From the cell containing the given text, extract its center point as (X, Y) coordinate. 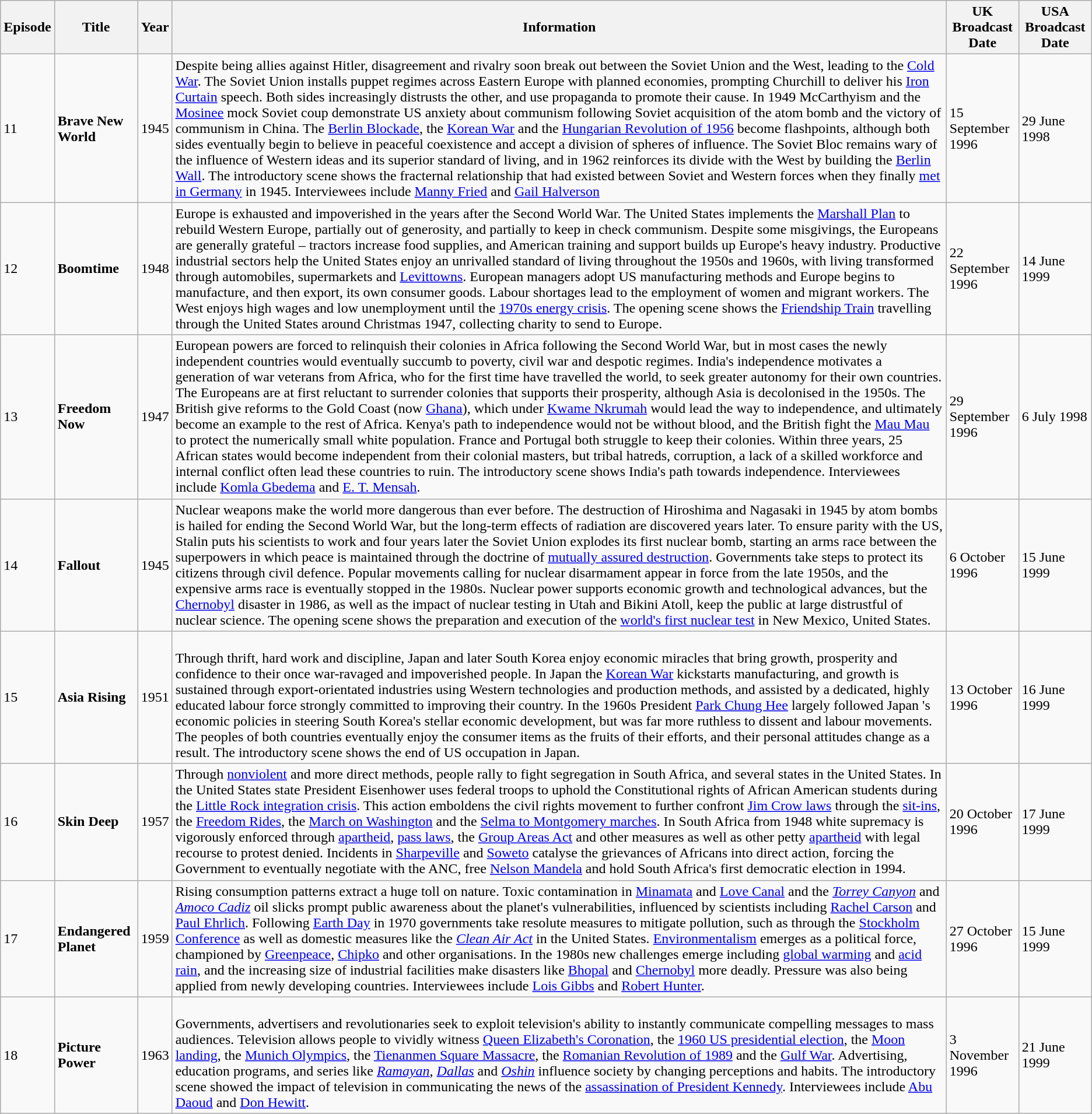
Skin Deep (96, 822)
Picture Power (96, 1055)
Fallout (96, 565)
1963 (155, 1055)
1947 (155, 416)
29 June 1998 (1055, 128)
Brave New World (96, 128)
16 (27, 822)
13 (27, 416)
Freedom Now (96, 416)
USA Broadcast Date (1055, 27)
18 (27, 1055)
15 (27, 698)
UK Broadcast Date (982, 27)
Boomtime (96, 268)
16 June 1999 (1055, 698)
1948 (155, 268)
1951 (155, 698)
Title (96, 27)
Endangered Planet (96, 938)
22 September 1996 (982, 268)
27 October 1996 (982, 938)
11 (27, 128)
Episode (27, 27)
Asia Rising (96, 698)
14 June 1999 (1055, 268)
20 October 1996 (982, 822)
29 September 1996 (982, 416)
Information (559, 27)
1959 (155, 938)
13 October 1996 (982, 698)
12 (27, 268)
6 July 1998 (1055, 416)
14 (27, 565)
3 November 1996 (982, 1055)
1957 (155, 822)
6 October 1996 (982, 565)
Year (155, 27)
17 (27, 938)
21 June 1999 (1055, 1055)
17 June 1999 (1055, 822)
15 September 1996 (982, 128)
